Locate the cell with the specified text and output its (X, Y) center coordinate. 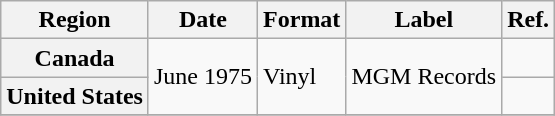
June 1975 (202, 77)
Canada (75, 58)
MGM Records (424, 77)
Region (75, 20)
Date (202, 20)
Ref. (528, 20)
United States (75, 96)
Label (424, 20)
Vinyl (302, 77)
Format (302, 20)
